Return [x, y] of the center of cell containing provided text 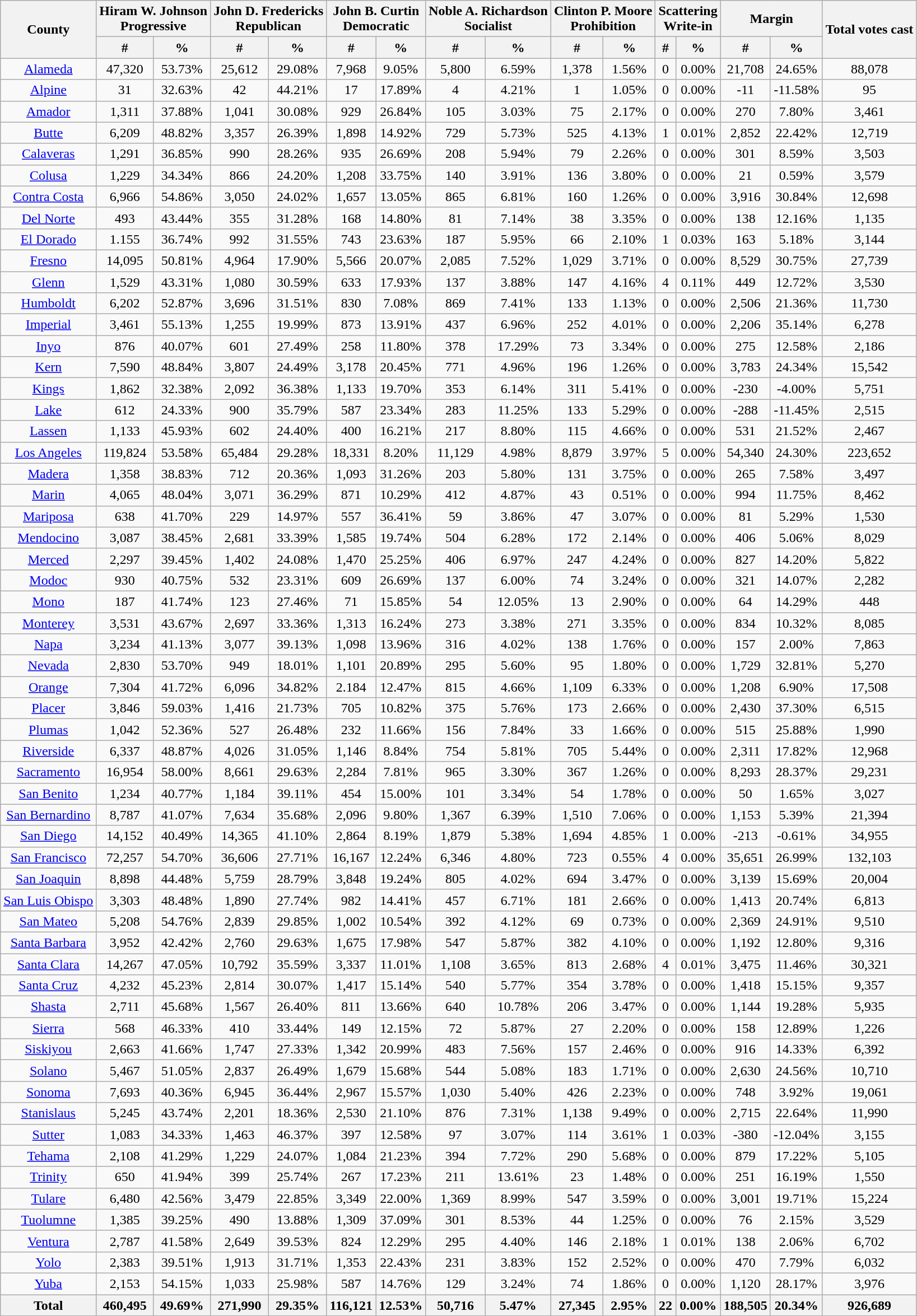
123 [240, 601]
Merced [48, 559]
9.80% [401, 815]
3,027 [869, 794]
55.13% [182, 325]
43.67% [182, 623]
22 [665, 1305]
1,675 [351, 942]
14.33% [797, 1049]
10.78% [518, 1007]
Monterey [48, 623]
7.58% [797, 474]
1.71% [630, 1071]
3.88% [518, 282]
21 [745, 175]
5.76% [518, 708]
13.96% [401, 645]
149 [351, 1028]
168 [351, 218]
743 [351, 239]
283 [455, 410]
4,026 [240, 751]
29.28% [297, 452]
540 [455, 986]
Total [48, 1305]
454 [351, 794]
Madera [48, 474]
470 [745, 1262]
140 [455, 175]
1,108 [455, 964]
316 [455, 645]
17.89% [401, 90]
2.90% [630, 601]
14.97% [297, 516]
3.61% [630, 1135]
13.66% [401, 1007]
27.46% [297, 601]
4.01% [630, 325]
59 [455, 516]
129 [455, 1284]
4.98% [518, 452]
Tuolumne [48, 1220]
53.70% [182, 666]
5.41% [630, 389]
Tehama [48, 1156]
15.68% [401, 1071]
449 [745, 282]
12.89% [797, 1028]
156 [455, 730]
17.98% [401, 942]
23.31% [297, 580]
6,966 [125, 197]
2.14% [630, 538]
21.10% [401, 1113]
39.13% [297, 645]
1,153 [745, 815]
26.99% [797, 857]
426 [577, 1092]
1,402 [240, 559]
Sutter [48, 1135]
3,234 [125, 645]
3.91% [518, 175]
1,358 [125, 474]
17.93% [401, 282]
3,916 [745, 197]
16,167 [351, 857]
2,467 [869, 431]
7.81% [401, 772]
17.22% [797, 1156]
805 [455, 879]
Marin [48, 495]
19,061 [869, 1092]
25.98% [297, 1284]
3,529 [869, 1220]
36.74% [182, 239]
Modoc [48, 580]
3,530 [869, 282]
22.00% [401, 1198]
21.36% [797, 304]
3,077 [240, 645]
273 [455, 623]
19.24% [401, 879]
3,357 [240, 133]
2,153 [125, 1284]
28.37% [797, 772]
23.34% [401, 410]
188,505 [745, 1305]
6.90% [797, 687]
1,146 [351, 751]
1,463 [240, 1135]
4.16% [630, 282]
2,515 [869, 410]
Siskiyou [48, 1049]
172 [577, 538]
31.26% [401, 474]
16,954 [125, 772]
2,787 [125, 1241]
San Mateo [48, 921]
15.14% [401, 986]
52.87% [182, 304]
7,304 [125, 687]
San Luis Obispo [48, 900]
27,739 [869, 260]
231 [455, 1262]
25.88% [797, 730]
1,093 [351, 474]
26.40% [297, 1007]
San Bernardino [48, 815]
101 [455, 794]
265 [745, 474]
3,139 [745, 879]
811 [351, 1007]
6,480 [125, 1198]
15.69% [797, 879]
21,394 [869, 815]
1.76% [630, 645]
1,418 [745, 986]
729 [455, 133]
3.80% [630, 175]
532 [240, 580]
Alpine [48, 90]
49.69% [182, 1305]
-11.58% [797, 90]
1,530 [869, 516]
13.91% [401, 325]
1,080 [240, 282]
33 [577, 730]
1,679 [351, 1071]
525 [577, 133]
2.20% [630, 1028]
2,092 [240, 389]
1.13% [630, 304]
43.44% [182, 218]
47 [577, 516]
994 [745, 495]
31.05% [297, 751]
Napa [48, 645]
36.44% [297, 1092]
54.86% [182, 197]
2.10% [630, 239]
8.80% [518, 431]
40.49% [182, 836]
35.14% [797, 325]
44.21% [297, 90]
3,337 [351, 964]
San Francisco [48, 857]
13.61% [518, 1177]
116,121 [351, 1305]
33.36% [297, 623]
7,968 [351, 69]
12.05% [518, 601]
1,083 [125, 1135]
30.08% [297, 111]
1,135 [869, 218]
1,369 [455, 1198]
251 [745, 1177]
14,365 [240, 836]
1,226 [869, 1028]
399 [240, 1177]
27,345 [577, 1305]
0.73% [630, 921]
34.33% [182, 1135]
Imperial [48, 325]
9,316 [869, 942]
37.88% [182, 111]
41.70% [182, 516]
5.94% [518, 154]
10.82% [401, 708]
3.97% [630, 452]
20.36% [297, 474]
1,041 [240, 111]
6,945 [240, 1092]
2,697 [240, 623]
11.75% [797, 495]
12,698 [869, 197]
131 [577, 474]
14,095 [125, 260]
410 [240, 1028]
59.03% [182, 708]
3,178 [351, 367]
813 [577, 964]
916 [745, 1049]
26.48% [297, 730]
54,340 [745, 452]
3,349 [351, 1198]
4.96% [518, 367]
992 [240, 239]
Placer [48, 708]
1,234 [125, 794]
Mariposa [48, 516]
3,071 [240, 495]
11.01% [401, 964]
2.17% [630, 111]
31.71% [297, 1262]
132,103 [869, 857]
41.74% [182, 601]
27.49% [297, 346]
23.63% [401, 239]
196 [577, 367]
3.03% [518, 111]
3,976 [869, 1284]
321 [745, 580]
John D. FredericksRepublican [269, 19]
31.51% [297, 304]
31.55% [297, 239]
723 [577, 857]
14.20% [797, 559]
1,879 [455, 836]
4.24% [630, 559]
32.81% [797, 666]
0.51% [630, 495]
41.58% [182, 1241]
290 [577, 1156]
30,321 [869, 964]
32.63% [182, 90]
25.25% [401, 559]
1,101 [351, 666]
1,144 [745, 1007]
158 [745, 1028]
247 [577, 559]
1,694 [577, 836]
24.40% [297, 431]
252 [577, 325]
Ventura [48, 1241]
375 [455, 708]
1,042 [125, 730]
Trinity [48, 1177]
6,515 [869, 708]
15.00% [401, 794]
2,839 [240, 921]
3,579 [869, 175]
15.57% [401, 1092]
Solano [48, 1071]
311 [577, 389]
40.77% [182, 794]
33.75% [401, 175]
Yolo [48, 1262]
19.99% [297, 325]
Alameda [48, 69]
6.33% [630, 687]
2,711 [125, 1007]
32.38% [182, 389]
771 [455, 367]
24.91% [797, 921]
206 [577, 1007]
2,506 [745, 304]
208 [455, 154]
75 [577, 111]
275 [745, 346]
5,751 [869, 389]
1,550 [869, 1177]
36.41% [401, 516]
1.155 [125, 239]
815 [455, 687]
5.38% [518, 836]
12.24% [401, 857]
22.64% [797, 1113]
27.74% [297, 900]
990 [240, 154]
Mendocino [48, 538]
27.71% [297, 857]
33.44% [297, 1028]
1,291 [125, 154]
88,078 [869, 69]
3,155 [869, 1135]
Humboldt [48, 304]
3.65% [518, 964]
46.37% [297, 1135]
1,898 [351, 133]
5.81% [518, 751]
1,385 [125, 1220]
Kern [48, 367]
Lake [48, 410]
830 [351, 304]
-0.61% [797, 836]
3.71% [630, 260]
982 [351, 900]
557 [351, 516]
12.15% [401, 1028]
1,417 [351, 986]
1.25% [630, 1220]
-288 [745, 410]
1.56% [630, 69]
41.10% [297, 836]
1,084 [351, 1156]
0.11% [698, 282]
15,542 [869, 367]
40.07% [182, 346]
2.68% [630, 964]
14.92% [401, 133]
5.06% [797, 538]
22.43% [401, 1262]
10.32% [797, 623]
44.48% [182, 879]
28.26% [297, 154]
27 [577, 1028]
Lassen [48, 431]
2.52% [630, 1262]
37.30% [797, 708]
8,085 [869, 623]
39.51% [182, 1262]
258 [351, 346]
4.10% [630, 942]
2,206 [745, 325]
Mono [48, 601]
71 [351, 601]
39.45% [182, 559]
8.59% [797, 154]
24.08% [297, 559]
Kings [48, 389]
18.36% [297, 1113]
1.86% [630, 1284]
54.70% [182, 857]
1,109 [577, 687]
24.56% [797, 1071]
871 [351, 495]
2,864 [351, 836]
17.23% [401, 1177]
41.07% [182, 815]
Margin [771, 19]
48.84% [182, 367]
3.92% [797, 1092]
12.80% [797, 942]
38.83% [182, 474]
493 [125, 218]
72 [455, 1028]
Stanislaus [48, 1113]
412 [455, 495]
8,898 [125, 879]
Fresno [48, 260]
8,787 [125, 815]
3.83% [518, 1262]
8,661 [240, 772]
7.06% [630, 815]
1,311 [125, 111]
Santa Clara [48, 964]
54.15% [182, 1284]
394 [455, 1156]
223,652 [869, 452]
17.29% [518, 346]
19.74% [401, 538]
949 [240, 666]
Del Norte [48, 218]
24.33% [182, 410]
Tulare [48, 1198]
602 [240, 431]
30.84% [797, 197]
2.00% [797, 645]
38.45% [182, 538]
County [48, 29]
24.65% [797, 69]
3,807 [240, 367]
Total votes cast [869, 29]
3,783 [745, 367]
14,267 [125, 964]
3.86% [518, 516]
609 [351, 580]
1,309 [351, 1220]
633 [351, 282]
24.49% [297, 367]
1,313 [351, 623]
544 [455, 1071]
52.36% [182, 730]
14.80% [401, 218]
24.30% [797, 452]
834 [745, 623]
6.14% [518, 389]
21.73% [297, 708]
41.72% [182, 687]
2,430 [745, 708]
34,955 [869, 836]
Clinton P. MooreProhibition [603, 19]
5,105 [869, 1156]
267 [351, 1177]
21.52% [797, 431]
-11 [745, 90]
9,357 [869, 986]
10,710 [869, 1071]
48.87% [182, 751]
15,224 [869, 1198]
378 [455, 346]
3,696 [240, 304]
43.31% [182, 282]
12,719 [869, 133]
1,747 [240, 1049]
Santa Barbara [48, 942]
4,232 [125, 986]
146 [577, 1241]
25,612 [240, 69]
935 [351, 154]
3.59% [630, 1198]
14.76% [401, 1284]
2,369 [745, 921]
3.30% [518, 772]
3,001 [745, 1198]
5,800 [455, 69]
640 [455, 1007]
20.99% [401, 1049]
1,567 [240, 1007]
650 [125, 1177]
Santa Cruz [48, 986]
392 [455, 921]
48.82% [182, 133]
47.05% [182, 964]
568 [125, 1028]
1.05% [630, 90]
2.46% [630, 1049]
Shasta [48, 1007]
929 [351, 111]
Plumas [48, 730]
3,503 [869, 154]
9.05% [401, 69]
5.44% [630, 751]
3,050 [240, 197]
14,152 [125, 836]
34.82% [297, 687]
31.28% [297, 218]
Hiram W. JohnsonProgressive [153, 19]
Contra Costa [48, 197]
866 [240, 175]
1,002 [351, 921]
42.56% [182, 1198]
30.59% [297, 282]
2,852 [745, 133]
Inyo [48, 346]
8.20% [401, 452]
5.73% [518, 133]
50.81% [182, 260]
20.34% [797, 1305]
12.72% [797, 282]
7.31% [518, 1113]
1,030 [455, 1092]
33.39% [297, 538]
36.85% [182, 154]
460,495 [125, 1305]
4.80% [518, 857]
5.77% [518, 986]
1,029 [577, 260]
1,890 [240, 900]
20.89% [401, 666]
36.29% [297, 495]
Yuba [48, 1284]
136 [577, 175]
41.94% [182, 1177]
17.90% [297, 260]
2,108 [125, 1156]
26.39% [297, 133]
965 [455, 772]
47,320 [125, 69]
11,990 [869, 1113]
6,337 [125, 751]
11.80% [401, 346]
13.88% [297, 1220]
San Joaquin [48, 879]
3,848 [351, 879]
16.24% [401, 623]
2.26% [630, 154]
19.71% [797, 1198]
2,311 [745, 751]
44 [577, 1220]
900 [240, 410]
54.76% [182, 921]
1,342 [351, 1049]
7.84% [518, 730]
6.96% [518, 325]
1.66% [630, 730]
173 [577, 708]
-12.04% [797, 1135]
865 [455, 197]
9,510 [869, 921]
7,634 [240, 815]
1.80% [630, 666]
6.71% [518, 900]
24.02% [297, 197]
7.72% [518, 1156]
7.41% [518, 304]
3,531 [125, 623]
397 [351, 1135]
5 [665, 452]
2,530 [351, 1113]
1,529 [125, 282]
19.70% [401, 389]
29.85% [297, 921]
8.53% [518, 1220]
353 [455, 389]
5,270 [869, 666]
Nevada [48, 666]
42.42% [182, 942]
17.82% [797, 751]
39.53% [297, 1241]
10,792 [240, 964]
45.68% [182, 1007]
926,689 [869, 1305]
1,416 [240, 708]
-4.00% [797, 389]
35.59% [297, 964]
748 [745, 1092]
382 [577, 942]
Los Angeles [48, 452]
Sierra [48, 1028]
35.68% [297, 815]
11.46% [797, 964]
3,952 [125, 942]
6.28% [518, 538]
160 [577, 197]
46.33% [182, 1028]
2.06% [797, 1241]
42 [240, 90]
12.29% [401, 1241]
114 [577, 1135]
16.21% [401, 431]
1,990 [869, 730]
437 [455, 325]
17 [351, 90]
ScatteringWrite-in [688, 19]
5.95% [518, 239]
8.84% [401, 751]
6,813 [869, 900]
Calaveras [48, 154]
270 [745, 111]
612 [125, 410]
Colusa [48, 175]
2.23% [630, 1092]
1.78% [630, 794]
53.73% [182, 69]
13.05% [401, 197]
531 [745, 431]
4.40% [518, 1241]
163 [745, 239]
21,708 [745, 69]
36,606 [240, 857]
2.18% [630, 1241]
2,282 [869, 580]
6.59% [518, 69]
115 [577, 431]
6.39% [518, 815]
4.87% [518, 495]
San Diego [48, 836]
John B. CurtinDemocratic [376, 19]
45.93% [182, 431]
2.184 [351, 687]
367 [577, 772]
26.84% [401, 111]
105 [455, 111]
5.18% [797, 239]
879 [745, 1156]
20.07% [401, 260]
2,837 [240, 1071]
147 [577, 282]
2,096 [351, 815]
873 [351, 325]
827 [745, 559]
483 [455, 1049]
Sacramento [48, 772]
Riverside [48, 751]
181 [577, 900]
2,186 [869, 346]
1,098 [351, 645]
11.66% [401, 730]
271,990 [240, 1305]
5.68% [630, 1156]
Glenn [48, 282]
22.85% [297, 1198]
8,293 [745, 772]
1,367 [455, 815]
5,822 [869, 559]
30.07% [297, 986]
355 [240, 218]
14.07% [797, 580]
7,863 [869, 645]
12,968 [869, 751]
183 [577, 1071]
24.34% [797, 367]
7,693 [125, 1092]
1,120 [745, 1284]
22.42% [797, 133]
2,649 [240, 1241]
20.74% [797, 900]
Butte [48, 133]
16.19% [797, 1177]
26.49% [297, 1071]
2.95% [630, 1305]
5.08% [518, 1071]
58.00% [182, 772]
28.17% [797, 1284]
7.79% [797, 1262]
5,467 [125, 1071]
19.28% [797, 1007]
3,475 [745, 964]
3,303 [125, 900]
29,231 [869, 772]
6,202 [125, 304]
15.85% [401, 601]
1,353 [351, 1262]
29.35% [297, 1305]
3.38% [518, 623]
5,935 [869, 1007]
5,759 [240, 879]
0.59% [797, 175]
152 [577, 1262]
5.47% [518, 1305]
515 [745, 730]
5.80% [518, 474]
12.47% [401, 687]
3,144 [869, 239]
-380 [745, 1135]
2,715 [745, 1113]
35,651 [745, 857]
7,590 [125, 367]
72,257 [125, 857]
18,331 [351, 452]
50 [745, 794]
8.19% [401, 836]
2,630 [745, 1071]
203 [455, 474]
232 [351, 730]
754 [455, 751]
527 [240, 730]
29.08% [297, 69]
119,824 [125, 452]
8.99% [518, 1198]
6,392 [869, 1049]
65,484 [240, 452]
41.66% [182, 1049]
39.11% [297, 794]
1,729 [745, 666]
9.49% [630, 1113]
2,201 [240, 1113]
Amador [48, 111]
15.15% [797, 986]
2,830 [125, 666]
271 [577, 623]
2,681 [240, 538]
1,470 [351, 559]
41.29% [182, 1156]
6,702 [869, 1241]
31 [125, 90]
24.20% [297, 175]
930 [125, 580]
1,255 [240, 325]
13 [577, 601]
28.79% [297, 879]
38 [577, 218]
1,378 [577, 69]
7.08% [401, 304]
2,814 [240, 986]
25.74% [297, 1177]
712 [240, 474]
1,657 [351, 197]
5,245 [125, 1113]
354 [577, 986]
4.13% [630, 133]
1,585 [351, 538]
66 [577, 239]
2,284 [351, 772]
5,208 [125, 921]
2,663 [125, 1049]
20.45% [401, 367]
1.65% [797, 794]
El Dorado [48, 239]
12.53% [401, 1305]
40.36% [182, 1092]
43 [577, 495]
5.39% [797, 815]
869 [455, 304]
53.58% [182, 452]
27.33% [297, 1049]
5,566 [351, 260]
3.78% [630, 986]
73 [577, 346]
-11.45% [797, 410]
6.81% [518, 197]
400 [351, 431]
97 [455, 1135]
8,029 [869, 538]
35.79% [297, 410]
824 [351, 1241]
Noble A. RichardsonSocialist [488, 19]
211 [455, 1177]
12.16% [797, 218]
638 [125, 516]
48.04% [182, 495]
2,383 [125, 1262]
Orange [48, 687]
11.25% [518, 410]
2,760 [240, 942]
694 [577, 879]
20,004 [869, 879]
6,346 [455, 857]
37.09% [401, 1220]
24.07% [297, 1156]
4,065 [125, 495]
6,096 [240, 687]
1,510 [577, 815]
1,413 [745, 900]
2,967 [351, 1092]
0.55% [630, 857]
229 [240, 516]
6,032 [869, 1262]
30.75% [797, 260]
3,497 [869, 474]
64 [745, 601]
48.48% [182, 900]
1,138 [577, 1113]
-230 [745, 389]
36.38% [297, 389]
7.56% [518, 1049]
8,462 [869, 495]
1,192 [745, 942]
11,730 [869, 304]
4.21% [518, 90]
76 [745, 1220]
4.12% [518, 921]
5.40% [518, 1092]
3,846 [125, 708]
45.23% [182, 986]
41.13% [182, 645]
21.23% [401, 1156]
11,129 [455, 452]
14.29% [797, 601]
490 [240, 1220]
10.29% [401, 495]
40.75% [182, 580]
17,508 [869, 687]
504 [455, 538]
3,479 [240, 1198]
7.14% [518, 218]
2,297 [125, 559]
-213 [745, 836]
43.74% [182, 1113]
8,529 [745, 260]
8,879 [577, 452]
18.01% [297, 666]
6,209 [125, 133]
10.54% [401, 921]
79 [577, 154]
39.25% [182, 1220]
1,033 [240, 1284]
457 [455, 900]
448 [869, 601]
7.80% [797, 111]
217 [455, 431]
50,716 [455, 1305]
4,964 [240, 260]
San Benito [48, 794]
6.97% [518, 559]
14.41% [401, 900]
1,913 [240, 1262]
51.05% [182, 1071]
7.52% [518, 260]
Sonoma [48, 1092]
1,184 [240, 794]
6,278 [869, 325]
23 [577, 1177]
601 [240, 346]
1,862 [125, 389]
2,085 [455, 260]
3.75% [630, 474]
5.60% [518, 666]
2.15% [797, 1220]
69 [577, 921]
6.00% [518, 580]
4.85% [630, 836]
1.48% [630, 1177]
34.34% [182, 175]
3,087 [125, 538]
